Detect which cell encompasses the target text, then output its (x, y) center coordinate. 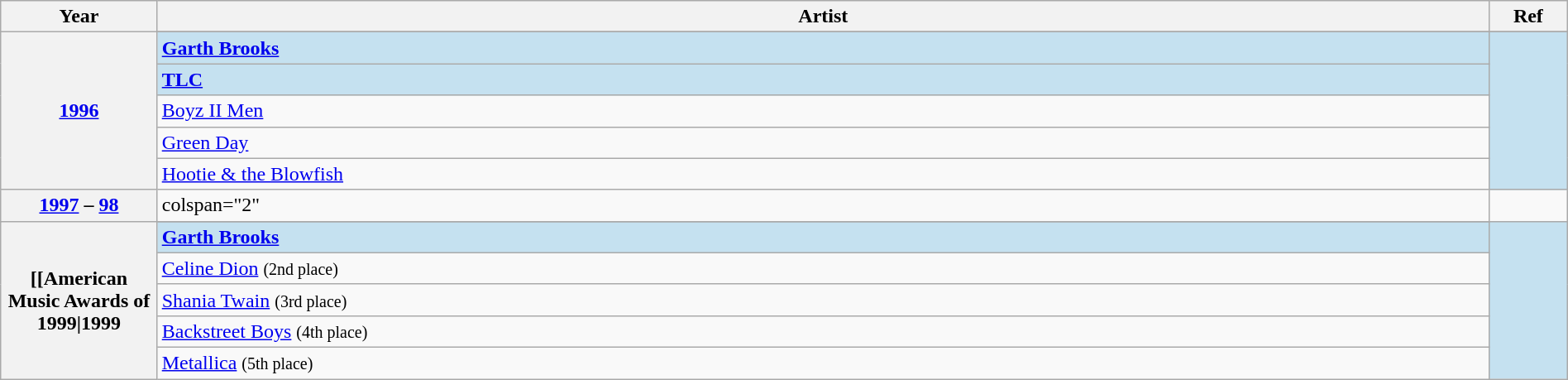
Hootie & the Blowfish (823, 174)
1996 (79, 111)
Year (79, 17)
[[American Music Awards of 1999|1999 (79, 300)
1997 – 98 (79, 205)
Celine Dion (2nd place) (823, 268)
Green Day (823, 142)
Ref (1528, 17)
Boyz II Men (823, 111)
Artist (823, 17)
Metallica (5th place) (823, 363)
TLC (823, 79)
colspan="2" (823, 205)
Shania Twain (3rd place) (823, 300)
Backstreet Boys (4th place) (823, 331)
